Pinpoint the cell where the given text exists, returning its (x, y) midpoint coordinate. 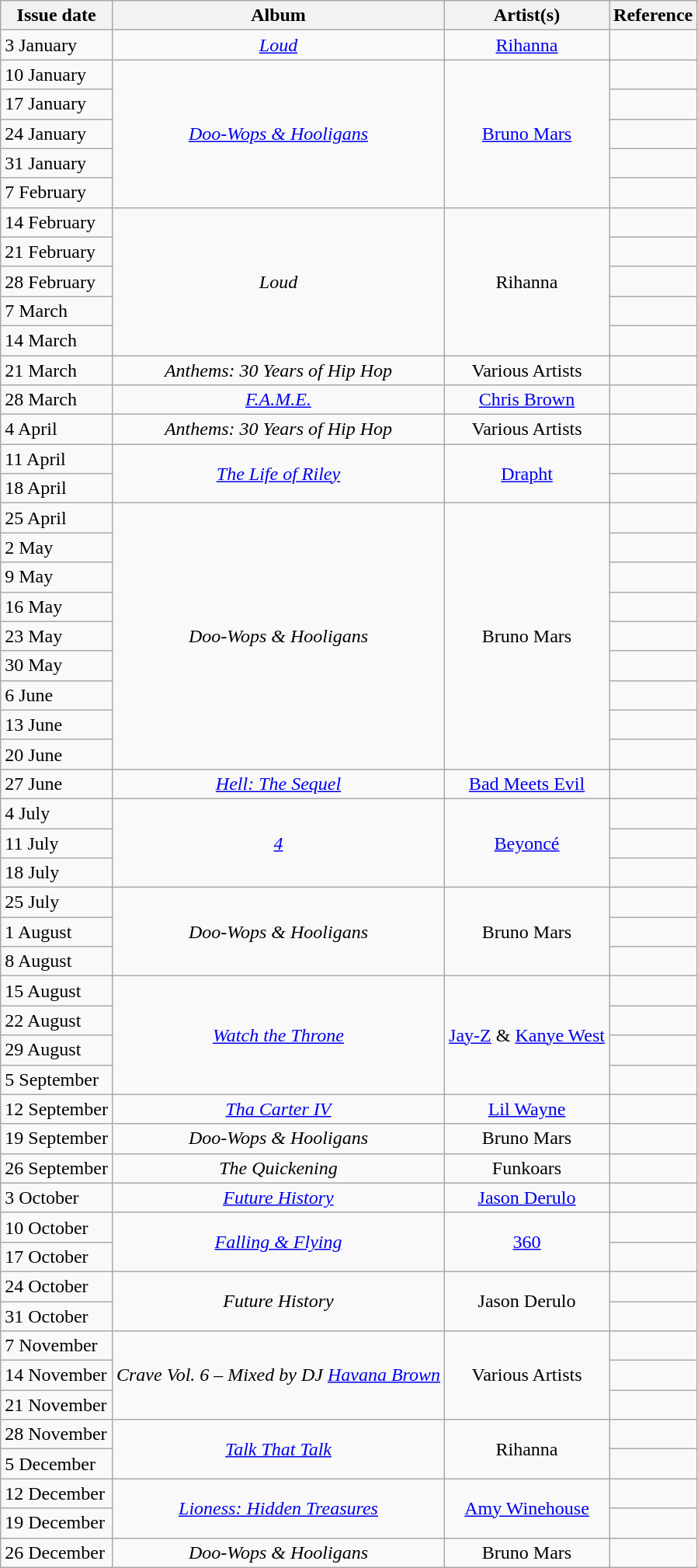
4 April (57, 429)
Issue date (57, 16)
7 November (57, 1346)
5 September (57, 1080)
11 April (57, 459)
28 March (57, 400)
The Quickening (278, 1168)
7 February (57, 193)
Hell: The Sequel (278, 784)
6 June (57, 695)
17 October (57, 1257)
Amy Winehouse (527, 1508)
26 September (57, 1168)
Beyoncé (527, 843)
24 October (57, 1286)
Bad Meets Evil (527, 784)
21 March (57, 370)
F.A.M.E. (278, 400)
360 (527, 1242)
28 February (57, 281)
Lil Wayne (527, 1109)
16 May (57, 607)
21 February (57, 252)
9 May (57, 577)
18 July (57, 873)
Jay-Z & Kanye West (527, 1035)
26 December (57, 1552)
10 October (57, 1227)
Drapht (527, 474)
11 July (57, 843)
Funkoars (527, 1168)
3 January (57, 45)
Reference (654, 16)
1 August (57, 932)
14 February (57, 222)
Album (278, 16)
28 November (57, 1434)
Falling & Flying (278, 1242)
30 May (57, 666)
22 August (57, 1020)
The Life of Riley (278, 474)
Artist(s) (527, 16)
24 January (57, 134)
27 June (57, 784)
29 August (57, 1050)
15 August (57, 991)
7 March (57, 311)
21 November (57, 1405)
5 December (57, 1464)
12 December (57, 1493)
3 October (57, 1198)
17 January (57, 104)
31 January (57, 163)
19 December (57, 1523)
Tha Carter IV (278, 1109)
25 July (57, 902)
14 March (57, 340)
18 April (57, 488)
12 September (57, 1109)
19 September (57, 1139)
14 November (57, 1375)
25 April (57, 518)
Talk That Talk (278, 1449)
13 June (57, 725)
31 October (57, 1316)
8 August (57, 961)
20 June (57, 754)
Crave Vol. 6 – Mixed by DJ Havana Brown (278, 1375)
2 May (57, 548)
Chris Brown (527, 400)
Lioness: Hidden Treasures (278, 1508)
4 July (57, 813)
4 (278, 843)
10 January (57, 75)
Watch the Throne (278, 1035)
23 May (57, 636)
